Return the (X, Y) coordinate for the center point of the cell that contains the specified text.  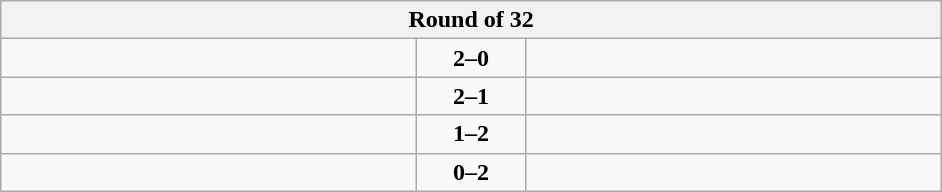
1–2 (472, 134)
2–1 (472, 96)
0–2 (472, 172)
Round of 32 (472, 20)
2–0 (472, 58)
